Find where the given text appears and provide that cell's center as [x, y] coordinate. 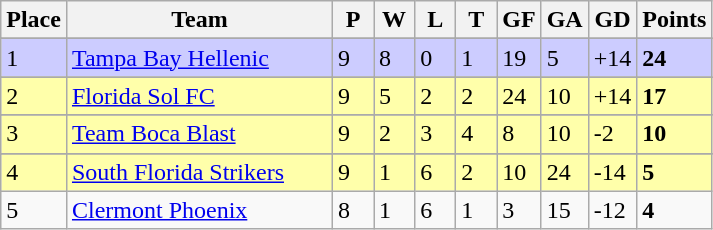
South Florida Strikers [199, 172]
Place [34, 20]
P [354, 20]
Clermont Phoenix [199, 210]
Team Boca Blast [199, 134]
-2 [612, 134]
-14 [612, 172]
T [476, 20]
0 [436, 58]
Points [674, 20]
GF [519, 20]
Florida Sol FC [199, 96]
Team [199, 20]
Tampa Bay Hellenic [199, 58]
15 [564, 210]
-12 [612, 210]
GD [612, 20]
W [394, 20]
17 [674, 96]
L [436, 20]
19 [519, 58]
GA [564, 20]
